Search for the cell housing the specified text and yield its [x, y] center coordinate. 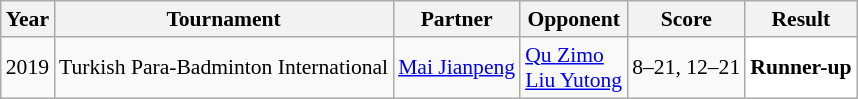
Year [28, 19]
Qu Zimo Liu Yutong [574, 68]
2019 [28, 68]
Turkish Para-Badminton International [224, 68]
Opponent [574, 19]
Partner [456, 19]
Tournament [224, 19]
Result [800, 19]
Score [686, 19]
Mai Jianpeng [456, 68]
8–21, 12–21 [686, 68]
Runner-up [800, 68]
